Output the (x, y) coordinate of the center of the cell containing the given text.  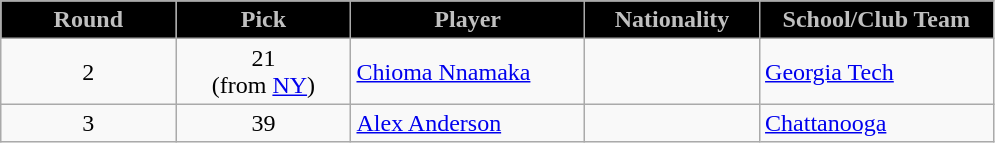
Georgia Tech (877, 72)
Round (88, 20)
Nationality (672, 20)
2 (88, 72)
Player (468, 20)
3 (88, 123)
21 (from NY) (264, 72)
Pick (264, 20)
Chioma Nnamaka (468, 72)
39 (264, 123)
School/Club Team (877, 20)
Chattanooga (877, 123)
Alex Anderson (468, 123)
